Provide the (X, Y) coordinate of the cell's center where the given text is located.  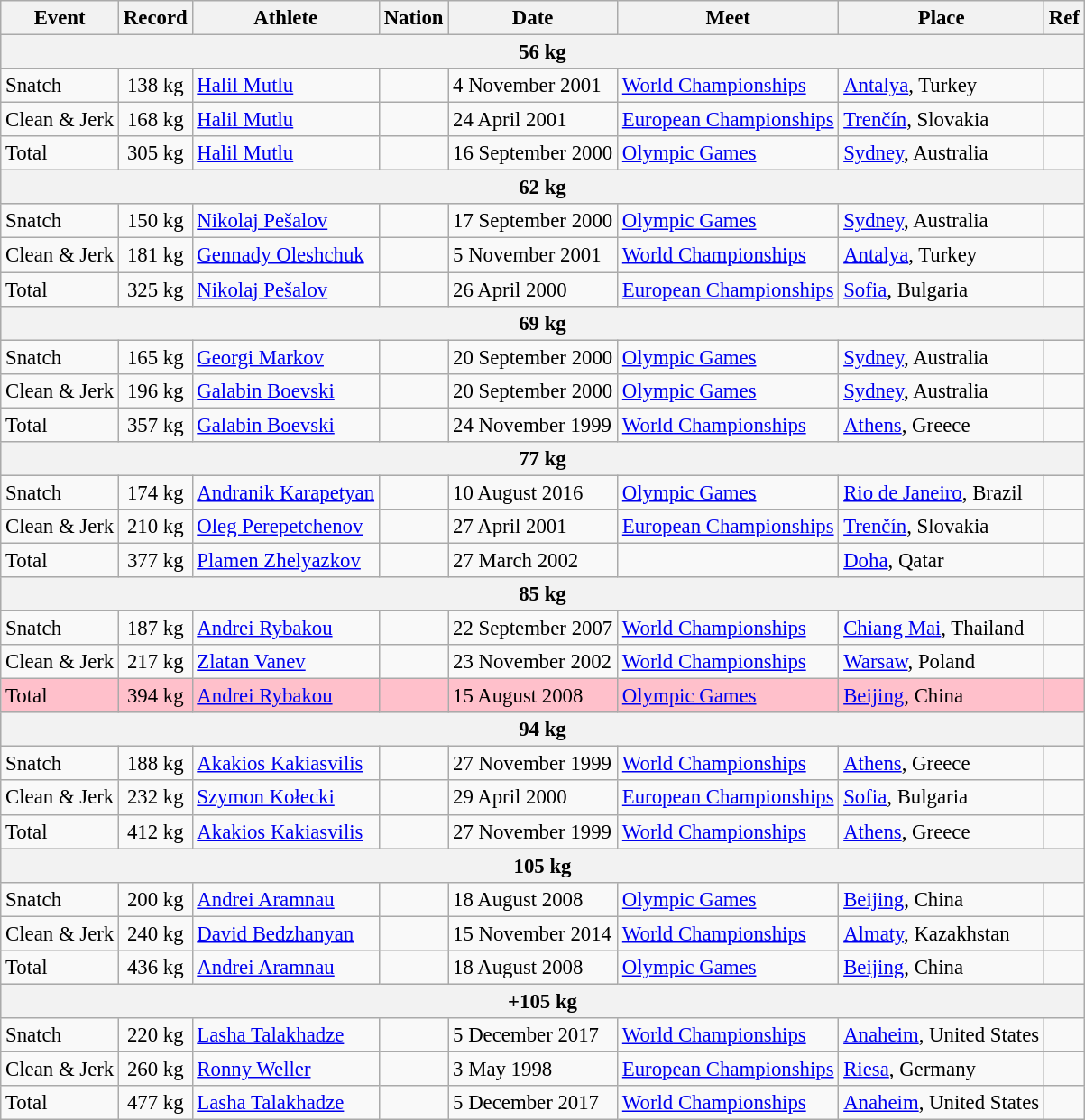
Gennady Oleshchuk (285, 255)
26 April 2000 (533, 289)
196 kg (155, 390)
27 April 2001 (533, 527)
Meet (729, 18)
260 kg (155, 1069)
3 May 1998 (533, 1069)
150 kg (155, 221)
181 kg (155, 255)
105 kg (543, 866)
305 kg (155, 153)
10 August 2016 (533, 492)
Chiang Mai, Thailand (942, 629)
Zlatan Vanev (285, 662)
85 kg (543, 594)
Almaty, Kazakhstan (942, 933)
56 kg (543, 52)
477 kg (155, 1103)
Nation (413, 18)
+105 kg (543, 1001)
Andranik Karapetyan (285, 492)
15 November 2014 (533, 933)
200 kg (155, 899)
412 kg (155, 831)
Georgi Markov (285, 357)
Ronny Weller (285, 1069)
15 August 2008 (533, 696)
27 March 2002 (533, 560)
Warsaw, Poland (942, 662)
22 September 2007 (533, 629)
David Bedzhanyan (285, 933)
17 September 2000 (533, 221)
168 kg (155, 120)
Doha, Qatar (942, 560)
210 kg (155, 527)
Szymon Kołecki (285, 798)
436 kg (155, 968)
77 kg (543, 459)
62 kg (543, 188)
Athlete (285, 18)
Riesa, Germany (942, 1069)
187 kg (155, 629)
377 kg (155, 560)
Plamen Zhelyazkov (285, 560)
217 kg (155, 662)
69 kg (543, 323)
Ref (1064, 18)
29 April 2000 (533, 798)
Rio de Janeiro, Brazil (942, 492)
138 kg (155, 86)
220 kg (155, 1035)
394 kg (155, 696)
174 kg (155, 492)
Oleg Perepetchenov (285, 527)
23 November 2002 (533, 662)
Place (942, 18)
Date (533, 18)
357 kg (155, 425)
16 September 2000 (533, 153)
5 November 2001 (533, 255)
325 kg (155, 289)
Event (60, 18)
94 kg (543, 730)
165 kg (155, 357)
24 April 2001 (533, 120)
240 kg (155, 933)
24 November 1999 (533, 425)
232 kg (155, 798)
Record (155, 18)
4 November 2001 (533, 86)
188 kg (155, 764)
